Capture the cell that displays the provided text and extract its (X, Y) central coordinate. 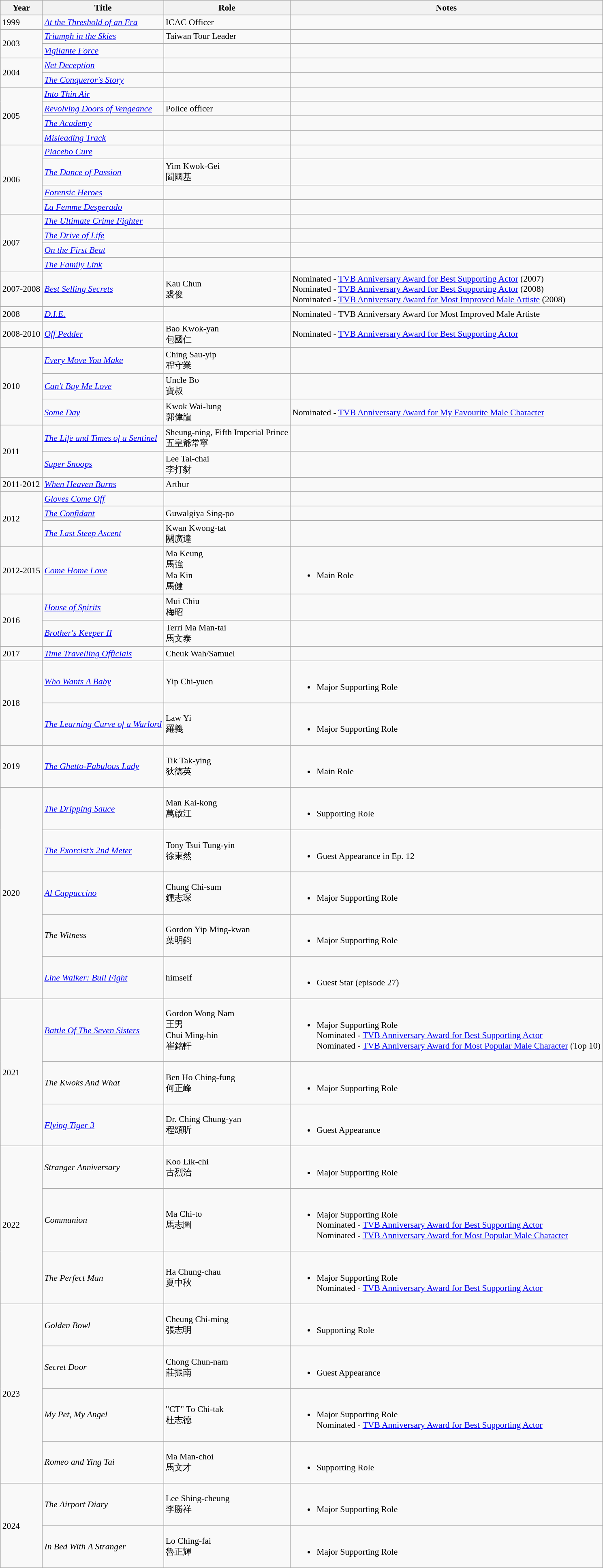
Year (21, 8)
Dr. Ching Chung-yan 程頌昕 (227, 1125)
Nominated - TVB Anniversary Award for Best Supporting Actor (447, 334)
2016 (21, 620)
Some Day (103, 412)
ICAC Officer (227, 22)
Tik Tak-ying 狄德英 (227, 766)
The Academy (103, 123)
Line Walker: Bull Fight (103, 978)
Kwan Kwong-tat 關廣達 (227, 534)
Guest Star (episode 27) (447, 978)
My Pet, My Angel (103, 1415)
2019 (21, 766)
2003 (21, 44)
Chong Chun-nam 莊振南 (227, 1367)
himself (227, 978)
Man Kai-kong 萬啟江 (227, 809)
2008 (21, 314)
Kwok Wai-lung郭偉龍 (227, 412)
Off Pedder (103, 334)
Bao Kwok-yan包國仁 (227, 334)
Title (103, 8)
In Bed With A Stranger (103, 1547)
2008-2010 (21, 334)
Cheung Chi-ming 張志明 (227, 1325)
Time Travelling Officials (103, 654)
Romeo and Ying Tai (103, 1462)
Uncle Bo寶叔 (227, 386)
The Life and Times of a Sentinel (103, 438)
Ma Chi-to 馬志圖 (227, 1220)
On the First Beat (103, 250)
Yim Kwok-Gei 閻國基 (227, 172)
Guest Appearance in Ep. 12 (447, 851)
Chung Chi-sum 鍾志琛 (227, 893)
Gordon Yip Ming-kwan 葉明鈞 (227, 936)
Lee Tai-chai 李打豺 (227, 464)
Secret Door (103, 1367)
2021 (21, 1072)
Nominated - TVB Anniversary Award for Most Improved Male Artiste (447, 314)
2017 (21, 654)
The Ghetto-Fabulous Lady (103, 766)
Terri Ma Man-tai 馬文泰 (227, 633)
2004 (21, 73)
The Kwoks And What (103, 1083)
2006 (21, 179)
Flying Tiger 3 (103, 1125)
Net Deception (103, 66)
At the Threshold of an Era (103, 22)
Ha Chung-chau 夏中秋 (227, 1278)
Placebo Cure (103, 152)
The Perfect Man (103, 1278)
Koo Lik-chi 古烈治 (227, 1167)
Ma Man-choi 馬文才 (227, 1462)
2010 (21, 386)
Into Thin Air (103, 94)
2005 (21, 116)
The Drive of Life (103, 236)
Who Wants A Baby (103, 682)
The Exorcist’s 2nd Meter (103, 851)
Nominated - TVB Anniversary Award for My Favourite Male Character (447, 412)
Gordon Wong Nam 王男 Chui Ming-hin 崔銘軒 (227, 1030)
The Dance of Passion (103, 172)
2007-2008 (21, 289)
Kau Chun裘俊 (227, 289)
Arthur (227, 485)
Taiwan Tour Leader (227, 36)
Come Home Love (103, 570)
Ben Ho Ching-fung 何正峰 (227, 1083)
Brother's Keeper II (103, 633)
Golden Bowl (103, 1325)
Stranger Anniversary (103, 1167)
Ma Keung 馬強 Ma Kin馬健 (227, 570)
The Dripping Sauce (103, 809)
The Airport Diary (103, 1504)
Sheung-ning, Fifth Imperial Prince 五皇爺常寧 (227, 438)
House of Spirits (103, 607)
2011 (21, 451)
1999 (21, 22)
Communion (103, 1220)
Police officer (227, 109)
Revolving Doors of Vengeance (103, 109)
2011-2012 (21, 485)
The Family Link (103, 265)
The Learning Curve of a Warlord (103, 724)
Can't Buy Me Love (103, 386)
Al Cappuccino (103, 893)
Guwalgiya Sing-po (227, 513)
The Conqueror's Story (103, 80)
2022 (21, 1225)
Cheuk Wah/Samuel (227, 654)
2012 (21, 519)
Misleading Track (103, 138)
Notes (447, 8)
D.I.E. (103, 314)
Best Selling Secrets (103, 289)
Battle Of The Seven Sisters (103, 1030)
Forensic Heroes (103, 192)
Super Snoops (103, 464)
2012-2015 (21, 570)
La Femme Desperado (103, 207)
Mui Chiu 梅昭 (227, 607)
Triumph in the Skies (103, 36)
2020 (21, 893)
2024 (21, 1526)
Lee Shing-cheung 李勝祥 (227, 1504)
Vigilante Force (103, 51)
Law Yi 羅義 (227, 724)
The Confidant (103, 513)
Every Move You Make (103, 360)
2023 (21, 1394)
Yip Chi-yuen (227, 682)
"CT" To Chi-tak 杜志德 (227, 1415)
The Ultimate Crime Fighter (103, 221)
Major Supporting Role Nominated - TVB Anniversary Award for Best Supporting Actor Nominated - TVB Anniversary Award for Most Popular Male Character (447, 1220)
When Heaven Burns (103, 485)
Lo Ching-fai 魯正輝 (227, 1547)
Gloves Come Off (103, 499)
The Last Steep Ascent (103, 534)
The Witness (103, 936)
Role (227, 8)
Tony Tsui Tung-yin 徐東然 (227, 851)
2007 (21, 243)
2018 (21, 703)
Ching Sau-yip程守業 (227, 360)
